Output the (x, y) coordinate of the center of the cell containing the given text.  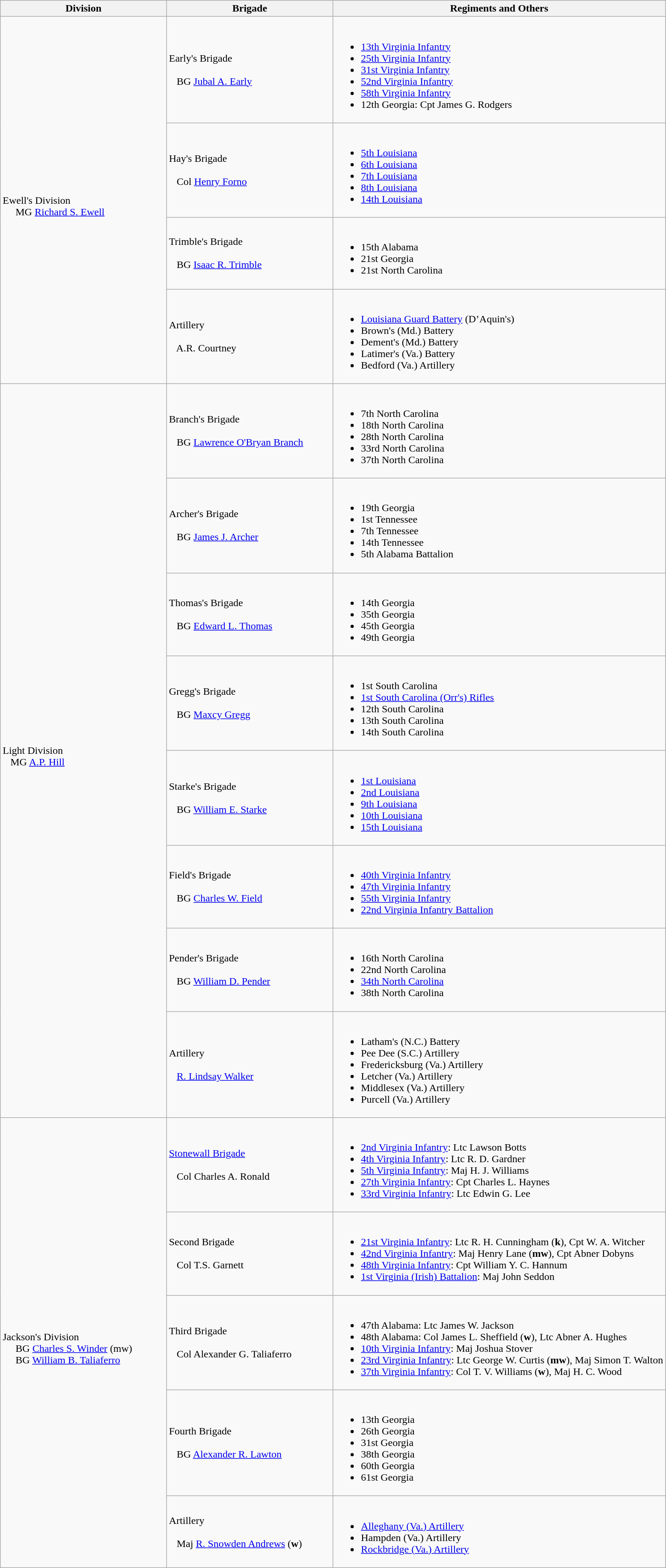
Artillery R. Lindsay Walker (250, 1064)
16th North Carolina22nd North Carolina34th North Carolina38th North Carolina (499, 970)
Early's Brigade BG Jubal A. Early (250, 70)
40th Virginia Infantry47th Virginia Infantry55th Virginia Infantry22nd Virginia Infantry Battalion (499, 887)
13th Georgia26th Georgia31st Georgia38th Georgia60th Georgia61st Georgia (499, 1443)
Field's Brigade BG Charles W. Field (250, 887)
1st Louisiana2nd Louisiana9th Louisiana10th Louisiana15th Louisiana (499, 798)
Artillery A.R. Courtney (250, 336)
19th Georgia1st Tennessee7th Tennessee14th Tennessee5th Alabama Battalion (499, 526)
Division (83, 9)
15th Alabama21st Georgia21st North Carolina (499, 253)
Trimble's Brigade BG Isaac R. Trimble (250, 253)
Second Brigade Col T.S. Garnett (250, 1254)
Gregg's Brigade BG Maxcy Gregg (250, 703)
Hay's Brigade Col Henry Forno (250, 170)
Louisiana Guard Battery (D’Aquin's)Brown's (Md.) BatteryDement's (Md.) BatteryLatimer's (Va.) BatteryBedford (Va.) Artillery (499, 336)
Fourth Brigade BG Alexander R. Lawton (250, 1443)
Light Division MG A.P. Hill (83, 750)
Latham's (N.C.) BatteryPee Dee (S.C.) ArtilleryFredericksburg (Va.) ArtilleryLetcher (Va.) ArtilleryMiddlesex (Va.) ArtilleryPurcell (Va.) Artillery (499, 1064)
Third Brigade Col Alexander G. Taliaferro (250, 1342)
Brigade (250, 9)
Jackson's Division BG Charles S. Winder (mw) BG William B. Taliaferro (83, 1342)
14th Georgia35th Georgia45th Georgia49th Georgia (499, 614)
Ewell's Division MG Richard S. Ewell (83, 200)
Archer's Brigade BG James J. Archer (250, 526)
Pender's Brigade BG William D. Pender (250, 970)
Branch's Brigade BG Lawrence O'Bryan Branch (250, 431)
1st South Carolina1st South Carolina (Orr's) Rifles12th South Carolina13th South Carolina14th South Carolina (499, 703)
Regiments and Others (499, 9)
5th Louisiana6th Louisiana7th Louisiana8th Louisiana14th Louisiana (499, 170)
7th North Carolina18th North Carolina28th North Carolina33rd North Carolina37th North Carolina (499, 431)
Stonewall Brigade Col Charles A. Ronald (250, 1165)
Alleghany (Va.) ArtilleryHampden (Va.) ArtilleryRockbridge (Va.) Artillery (499, 1532)
13th Virginia Infantry25th Virginia Infantry31st Virginia Infantry52nd Virginia Infantry58th Virginia Infantry12th Georgia: Cpt James G. Rodgers (499, 70)
Thomas's Brigade BG Edward L. Thomas (250, 614)
Artillery Maj R. Snowden Andrews (w) (250, 1532)
Starke's Brigade BG William E. Starke (250, 798)
